Provide the [x, y] coordinate of the cell's center where the given text is located.  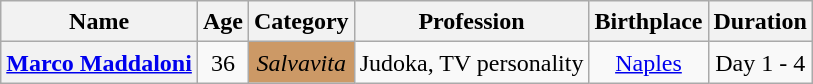
Age [222, 22]
Duration [760, 22]
Name [100, 22]
Category [301, 22]
Day 1 - 4 [760, 62]
Salvavita [301, 62]
Birthplace [648, 22]
Judoka, TV personality [472, 62]
Naples [648, 62]
Profession [472, 22]
Marco Maddaloni [100, 62]
36 [222, 62]
